Identify which cell holds the provided text, then report its (x, y) central coordinate. 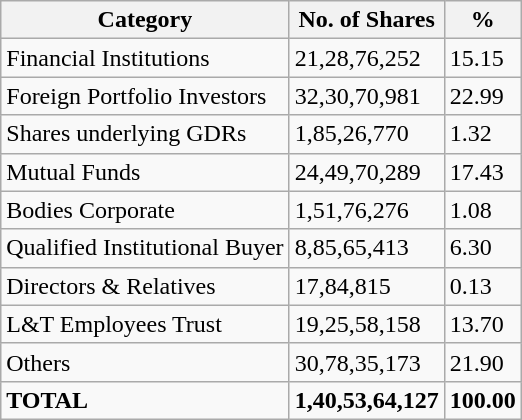
6.30 (482, 248)
32,30,70,981 (366, 96)
100.00 (482, 400)
Directors & Relatives (145, 286)
17,84,815 (366, 286)
15.15 (482, 58)
1.08 (482, 210)
1,51,76,276 (366, 210)
Foreign Portfolio Investors (145, 96)
1,40,53,64,127 (366, 400)
Mutual Funds (145, 172)
Others (145, 362)
No. of Shares (366, 20)
% (482, 20)
21,28,76,252 (366, 58)
L&T Employees Trust (145, 324)
Financial Institutions (145, 58)
Qualified Institutional Buyer (145, 248)
Category (145, 20)
24,49,70,289 (366, 172)
1,85,26,770 (366, 134)
30,78,35,173 (366, 362)
19,25,58,158 (366, 324)
13.70 (482, 324)
Bodies Corporate (145, 210)
8,85,65,413 (366, 248)
21.90 (482, 362)
0.13 (482, 286)
Shares underlying GDRs (145, 134)
22.99 (482, 96)
1.32 (482, 134)
17.43 (482, 172)
TOTAL (145, 400)
